Extract the (X, Y) coordinate from the center of the cell holding the provided text.  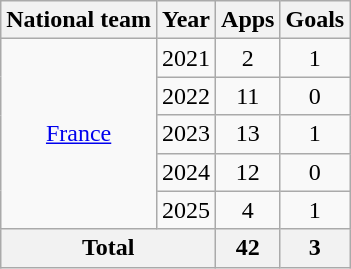
France (79, 134)
Total (108, 248)
2022 (186, 96)
4 (248, 210)
National team (79, 20)
11 (248, 96)
12 (248, 172)
2024 (186, 172)
42 (248, 248)
3 (315, 248)
Goals (315, 20)
2023 (186, 134)
13 (248, 134)
2025 (186, 210)
2 (248, 58)
Year (186, 20)
Apps (248, 20)
2021 (186, 58)
